Locate the cell with the specified text and output its [X, Y] center coordinate. 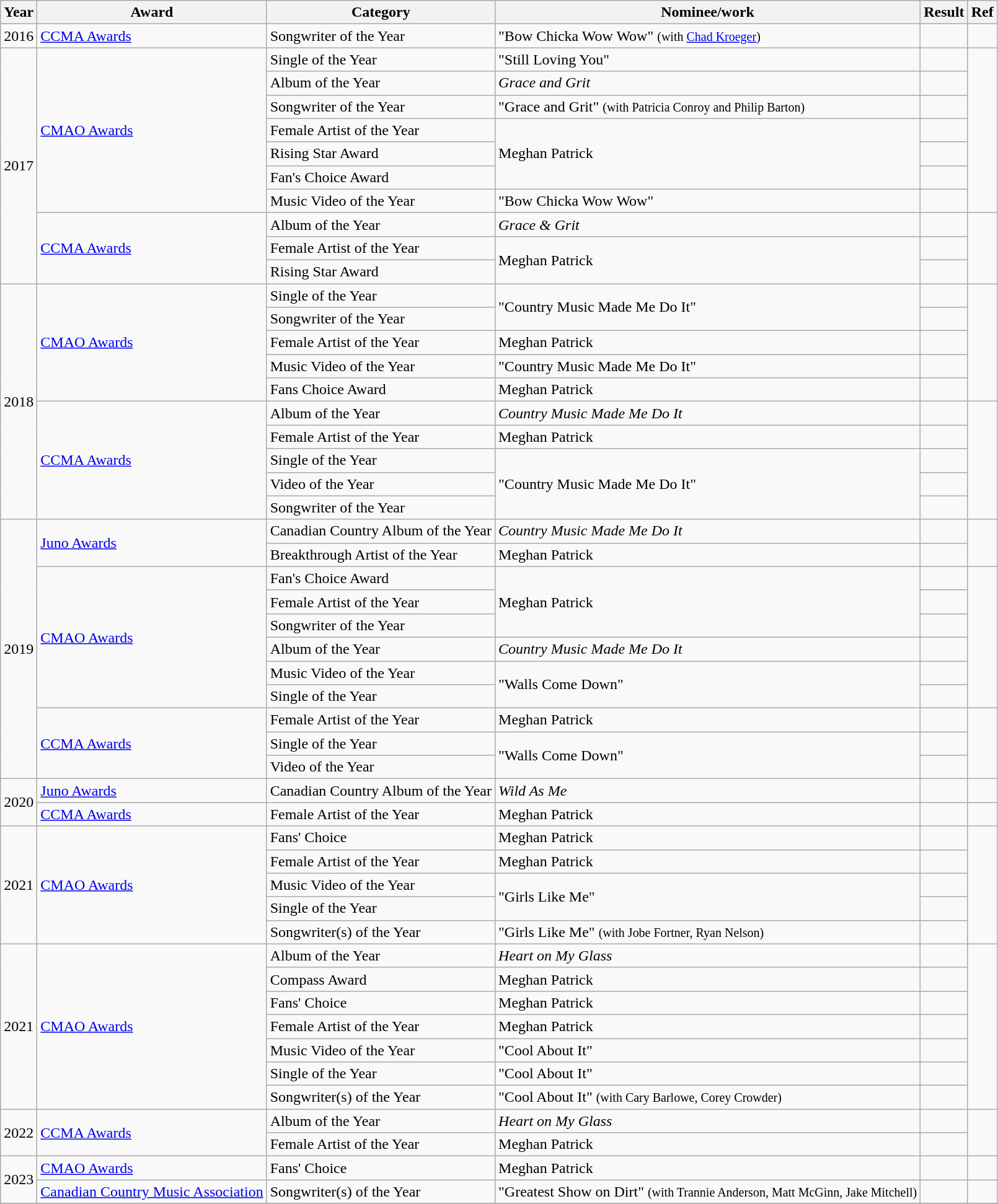
2017 [19, 166]
"Bow Chicka Wow Wow" (with Chad Kroeger) [708, 36]
Breakthrough Artist of the Year [381, 555]
"Grace and Grit" (with Patricia Conroy and Philip Barton) [708, 107]
Wild As Me [708, 791]
Award [152, 12]
2022 [19, 1133]
"Bow Chicka Wow Wow" [708, 201]
Fans Choice Award [381, 390]
Compass Award [381, 979]
2020 [19, 802]
2018 [19, 402]
Ref [982, 12]
"Cool About It" (with Cary Barlowe, Corey Crowder) [708, 1097]
"Still Loving You" [708, 59]
"Girls Like Me" [708, 897]
Nominee/work [708, 12]
Result [944, 12]
"Girls Like Me" (with Jobe Fortner, Ryan Nelson) [708, 932]
2023 [19, 1180]
2019 [19, 649]
Category [381, 12]
Year [19, 12]
Canadian Country Music Association [152, 1192]
"Greatest Show on Dirt" (with Trannie Anderson, Matt McGinn, Jake Mitchell) [708, 1192]
Grace & Grit [708, 224]
Grace and Grit [708, 83]
2016 [19, 36]
